For the text-containing cell, return its midpoint in [x, y] coordinate format. 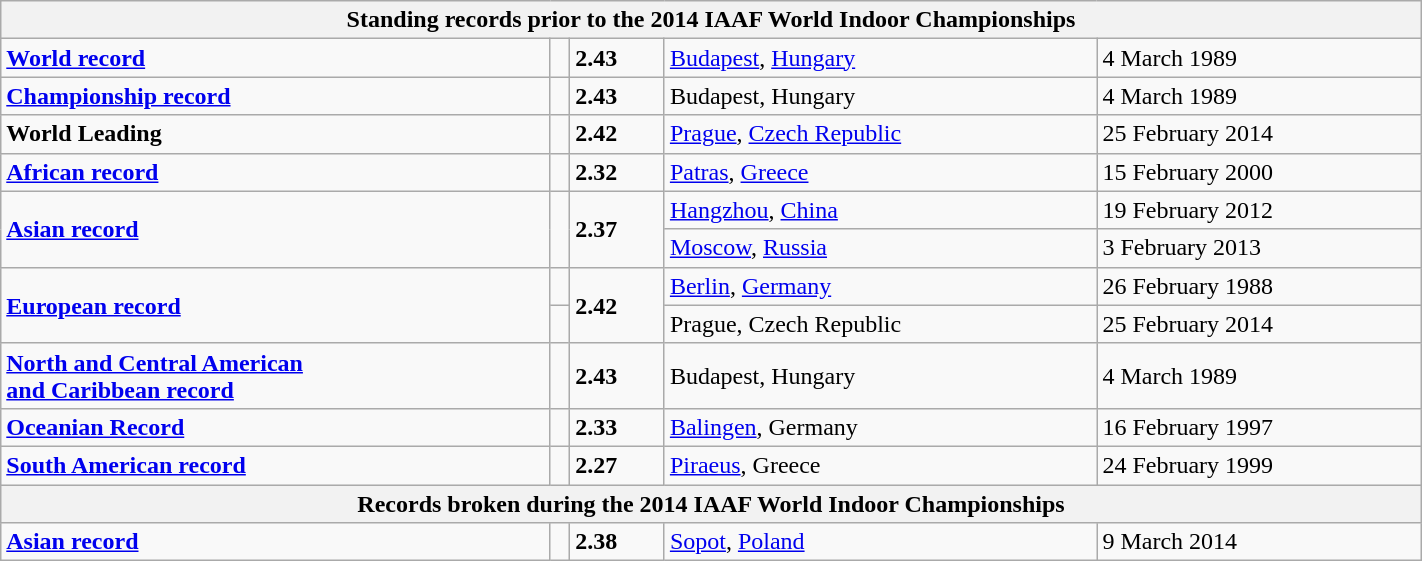
World Leading [276, 134]
Patras, Greece [880, 172]
African record [276, 172]
Sopot, Poland [880, 542]
24 February 1999 [1259, 465]
2.38 [618, 542]
Championship record [276, 96]
North and Central American and Caribbean record [276, 376]
9 March 2014 [1259, 542]
Hangzhou, China [880, 210]
2.37 [618, 229]
World record [276, 58]
Piraeus, Greece [880, 465]
South American record [276, 465]
2.33 [618, 427]
Berlin, Germany [880, 286]
Balingen, Germany [880, 427]
19 February 2012 [1259, 210]
Records broken during the 2014 IAAF World Indoor Championships [711, 503]
2.32 [618, 172]
26 February 1988 [1259, 286]
Standing records prior to the 2014 IAAF World Indoor Championships [711, 20]
16 February 1997 [1259, 427]
Moscow, Russia [880, 248]
3 February 2013 [1259, 248]
European record [276, 305]
2.27 [618, 465]
Oceanian Record [276, 427]
15 February 2000 [1259, 172]
